For the text-containing cell, return its midpoint in [X, Y] coordinate format. 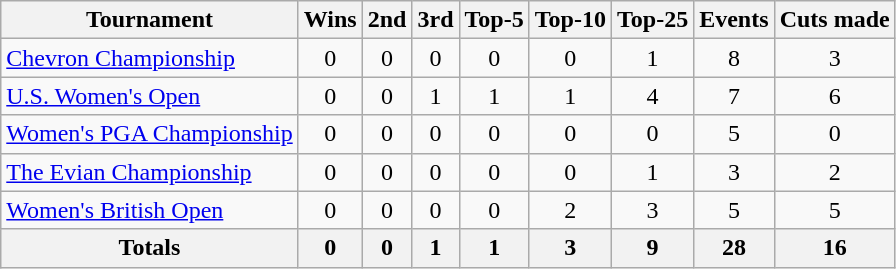
2nd [387, 20]
4 [652, 96]
6 [834, 96]
9 [652, 248]
Women's PGA Championship [150, 134]
Tournament [150, 20]
Top-25 [652, 20]
Wins [330, 20]
8 [734, 58]
16 [834, 248]
Top-10 [570, 20]
3rd [436, 20]
Women's British Open [150, 210]
Cuts made [834, 20]
28 [734, 248]
Events [734, 20]
U.S. Women's Open [150, 96]
The Evian Championship [150, 172]
Totals [150, 248]
Top-5 [494, 20]
7 [734, 96]
Chevron Championship [150, 58]
